Identify which cell holds the provided text, then report its [x, y] central coordinate. 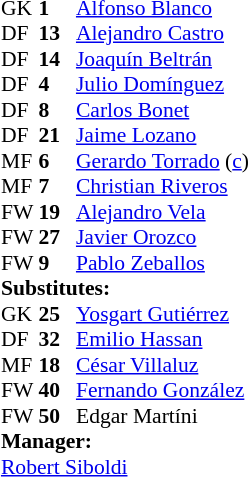
8 [57, 110]
14 [57, 59]
7 [57, 187]
40 [57, 391]
GK [20, 314]
19 [57, 212]
32 [57, 339]
6 [57, 161]
9 [57, 263]
18 [57, 365]
13 [57, 33]
21 [57, 135]
25 [57, 314]
4 [57, 85]
27 [57, 237]
50 [57, 416]
